Output the [X, Y] coordinate of the center of the cell containing the given text.  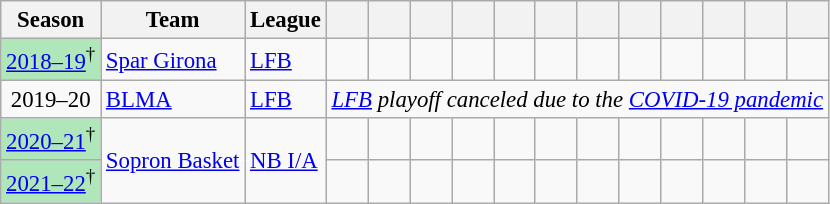
NB I/A [286, 160]
2018–19† [51, 60]
Season [51, 20]
League [286, 20]
LFB playoff canceled due to the COVID-19 pandemic [577, 100]
Team [173, 20]
2021–22† [51, 181]
Spar Girona [173, 60]
Sopron Basket [173, 160]
2020–21† [51, 139]
2019–20 [51, 100]
BLMA [173, 100]
